Provide the (X, Y) coordinate of the cell's center where the given text is located.  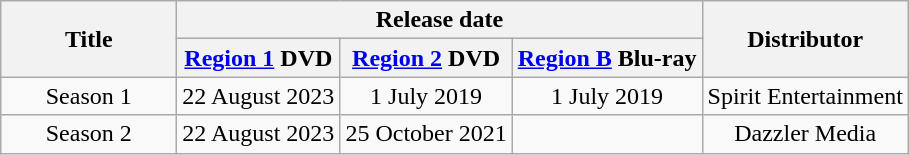
Title (89, 39)
25 October 2021 (426, 134)
Season 2 (89, 134)
Dazzler Media (805, 134)
Season 1 (89, 96)
Release date (440, 20)
Spirit Entertainment (805, 96)
Distributor (805, 39)
Region 2 DVD (426, 58)
Region B Blu-ray (607, 58)
Region 1 DVD (258, 58)
